Extract the [X, Y] coordinate from the center of the cell holding the provided text.  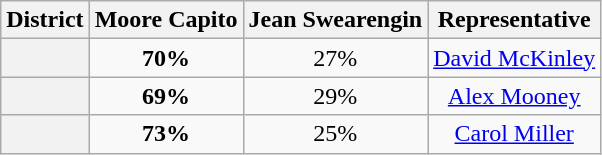
Jean Swearengin [336, 20]
Carol Miller [514, 134]
73% [166, 134]
70% [166, 58]
Alex Mooney [514, 96]
David McKinley [514, 58]
District [45, 20]
25% [336, 134]
69% [166, 96]
29% [336, 96]
Moore Capito [166, 20]
27% [336, 58]
Representative [514, 20]
